Find where the given text appears and provide that cell's center as (X, Y) coordinate. 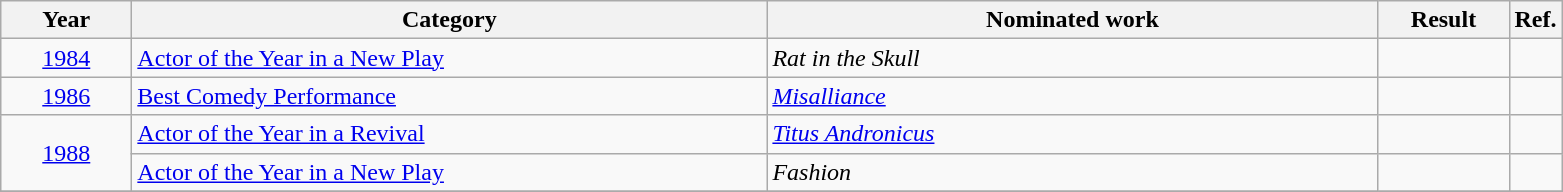
Titus Andronicus (1072, 134)
Result (1444, 20)
Rat in the Skull (1072, 58)
Ref. (1536, 20)
Nominated work (1072, 20)
Fashion (1072, 172)
1986 (66, 96)
Category (450, 20)
1988 (66, 153)
1984 (66, 58)
Year (66, 20)
Best Comedy Performance (450, 96)
Misalliance (1072, 96)
Actor of the Year in a Revival (450, 134)
